Capture the cell that displays the provided text and extract its (X, Y) central coordinate. 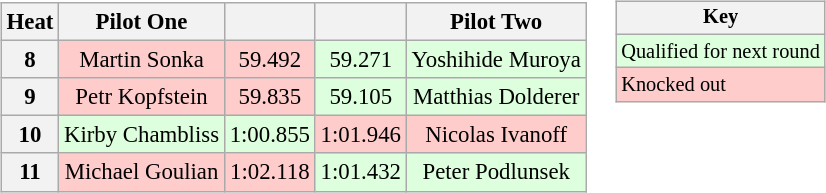
Petr Kopfstein (142, 97)
59.105 (360, 97)
Pilot One (142, 22)
Pilot Two (496, 22)
11 (30, 172)
Heat (30, 22)
Peter Podlunsek (496, 172)
1:00.855 (270, 135)
1:01.432 (360, 172)
10 (30, 135)
Michael Goulian (142, 172)
Key (720, 18)
8 (30, 60)
Kirby Chambliss (142, 135)
9 (30, 97)
Nicolas Ivanoff (496, 135)
Martin Sonka (142, 60)
1:02.118 (270, 172)
Matthias Dolderer (496, 97)
59.492 (270, 60)
Yoshihide Muroya (496, 60)
Qualified for next round (720, 51)
Knocked out (720, 85)
59.835 (270, 97)
1:01.946 (360, 135)
59.271 (360, 60)
